Return the (X, Y) coordinate for the center point of the cell that contains the specified text.  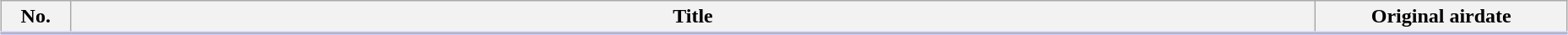
Title (693, 17)
No. (35, 17)
Original airdate (1441, 17)
